Detect which cell encompasses the target text, then output its (x, y) center coordinate. 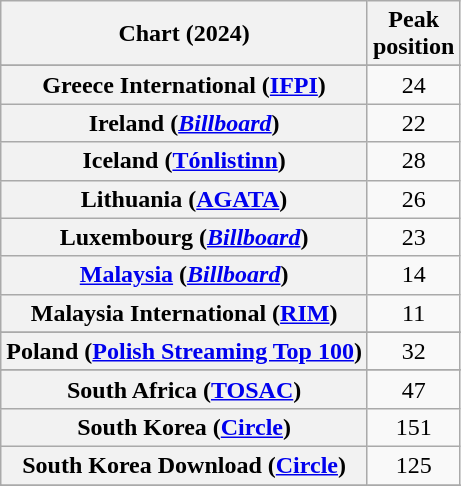
24 (413, 85)
Greece International (IFPI) (184, 85)
Peakposition (413, 34)
Iceland (Tónlistinn) (184, 161)
26 (413, 199)
28 (413, 161)
South Africa (TOSAC) (184, 389)
11 (413, 313)
Ireland (Billboard) (184, 123)
151 (413, 427)
Lithuania (AGATA) (184, 199)
14 (413, 275)
Malaysia International (RIM) (184, 313)
23 (413, 237)
47 (413, 389)
22 (413, 123)
125 (413, 465)
Malaysia (Billboard) (184, 275)
South Korea (Circle) (184, 427)
Luxembourg (Billboard) (184, 237)
32 (413, 351)
South Korea Download (Circle) (184, 465)
Poland (Polish Streaming Top 100) (184, 351)
Chart (2024) (184, 34)
